For the text-containing cell, return its midpoint in (x, y) coordinate format. 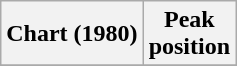
Peakposition (189, 34)
Chart (1980) (72, 34)
